From the cell containing the given text, extract its center point as (x, y) coordinate. 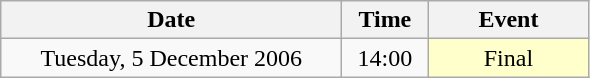
Date (172, 20)
Time (385, 20)
14:00 (385, 58)
Event (508, 20)
Tuesday, 5 December 2006 (172, 58)
Final (508, 58)
